Scan for the cell matching the given text and deliver its (x, y) coordinate at center. 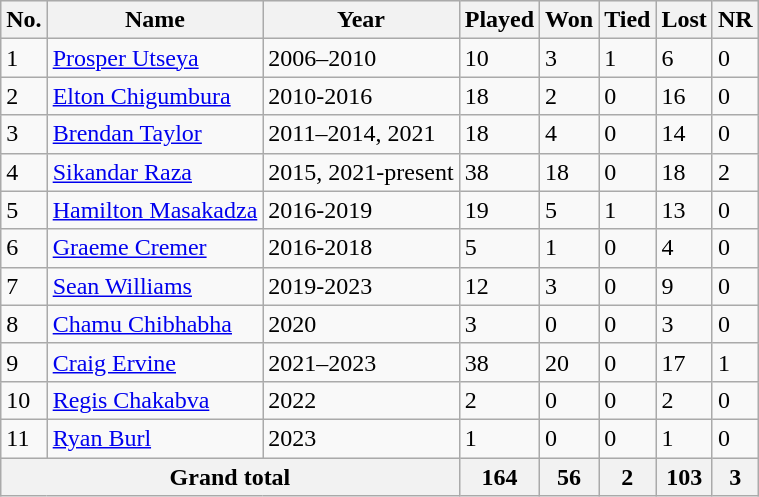
2016-2019 (361, 210)
8 (24, 324)
Brendan Taylor (155, 134)
Chamu Chibhabha (155, 324)
Sikandar Raza (155, 172)
12 (499, 286)
Lost (684, 20)
Won (570, 20)
16 (684, 96)
Hamilton Masakadza (155, 210)
2010-2016 (361, 96)
19 (499, 210)
Craig Ervine (155, 362)
Prosper Utseya (155, 58)
56 (570, 477)
2020 (361, 324)
103 (684, 477)
14 (684, 134)
No. (24, 20)
2023 (361, 438)
2011–2014, 2021 (361, 134)
2019-2023 (361, 286)
Elton Chigumbura (155, 96)
Ryan Burl (155, 438)
Grand total (230, 477)
11 (24, 438)
13 (684, 210)
20 (570, 362)
2015, 2021-present (361, 172)
Tied (628, 20)
2006–2010 (361, 58)
Regis Chakabva (155, 400)
Graeme Cremer (155, 248)
NR (735, 20)
2022 (361, 400)
2021–2023 (361, 362)
2016-2018 (361, 248)
7 (24, 286)
17 (684, 362)
Played (499, 20)
Name (155, 20)
164 (499, 477)
Sean Williams (155, 286)
Year (361, 20)
